Extract the [x, y] coordinate from the center of the cell holding the provided text.  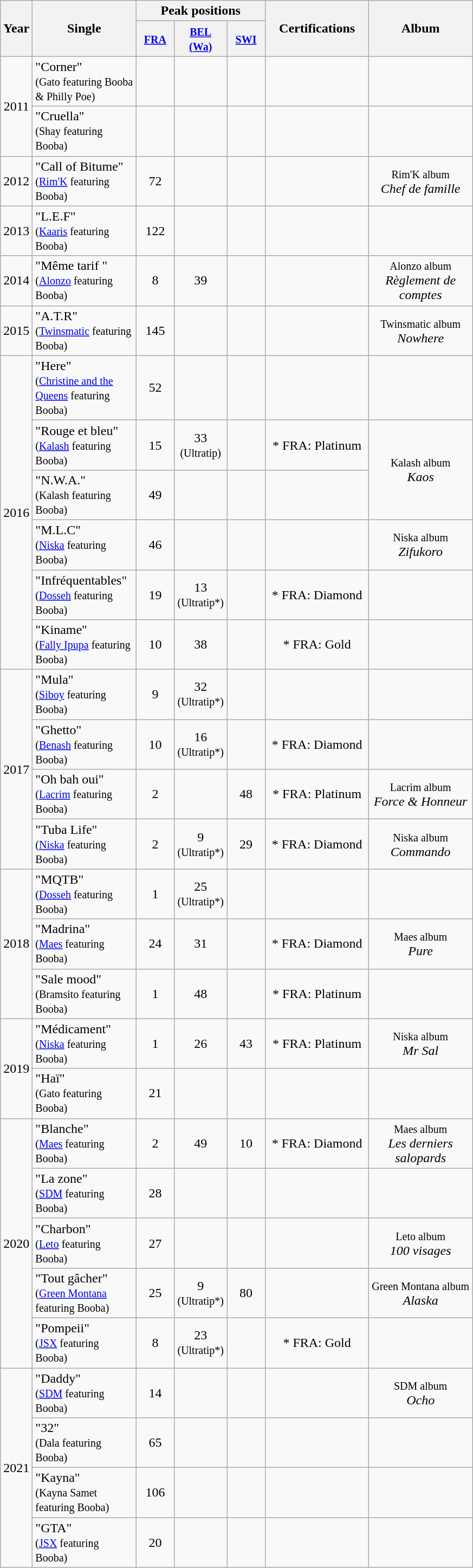
"Corner" (Gato featuring Booba & Philly Poe) [85, 81]
"MQTB"(Dosseh featuring Booba) [85, 894]
2018 [16, 944]
"A.T.R"(Twinsmatic featuring Booba) [85, 331]
"Tuba Life"(Niska featuring Booba) [85, 844]
"L.E.F"(Kaaris featuring Booba) [85, 231]
"Mula"(Siboy featuring Booba) [85, 695]
19 [155, 595]
20 [155, 1543]
65 [155, 1443]
72 [155, 181]
39 [200, 281]
SDM album Ocho [420, 1392]
Lacrim album Force & Honneur [420, 794]
"La zone"(SDM featuring Booba) [85, 1193]
Maes album Pure [420, 944]
Maes album Les derniers salopards [420, 1143]
2021 [16, 1467]
33(Ultratip) [200, 445]
"Cruella" (Shay featuring Booba) [85, 131]
2017 [16, 769]
"GTA"(JSX featuring Booba) [85, 1543]
"M.L.C"(Niska featuring Booba) [85, 545]
28 [155, 1193]
"Infréquentables"(Dosseh featuring Booba) [85, 595]
2019 [16, 1068]
24 [155, 944]
13(Ultratip*) [200, 595]
Rim'K album Chef de famille [420, 181]
145 [155, 331]
"Sale mood"(Bramsito featuring Booba) [85, 994]
"Oh bah oui"(Lacrim featuring Booba) [85, 794]
2016 [16, 513]
27 [155, 1243]
21 [155, 1093]
Green Montana album Alaska [420, 1293]
Peak positions [200, 11]
"Ghetto"(Benash featuring Booba) [85, 744]
14 [155, 1392]
"Here"(Christine and the Queens featuring Booba) [85, 388]
"Médicament"(Niska featuring Booba) [85, 1044]
"N.W.A."(Kalash featuring Booba) [85, 495]
25 [155, 1293]
Niska album Mr Sal [420, 1044]
38 [200, 645]
15 [155, 445]
2012 [16, 181]
25(Ultratip*) [200, 894]
106 [155, 1493]
"Même tarif "(Alonzo featuring Booba) [85, 281]
26 [200, 1044]
Niska album Commando [420, 844]
16(Ultratip*) [200, 744]
"Blanche"(Maes featuring Booba) [85, 1143]
31 [200, 944]
Year [16, 28]
FRA [155, 39]
2015 [16, 331]
2011 [16, 106]
32(Ultratip*) [200, 695]
Kalash album Kaos [420, 470]
43 [246, 1044]
SWI [246, 39]
Album [420, 28]
80 [246, 1293]
"Madrina"(Maes featuring Booba) [85, 944]
"Tout gâcher"(Green Montana featuring Booba) [85, 1293]
"32"(Dala featuring Booba) [85, 1443]
"Charbon"(Leto featuring Booba) [85, 1243]
"Rouge et bleu"(Kalash featuring Booba) [85, 445]
29 [246, 844]
"Kiname"(Fally Ipupa featuring Booba) [85, 645]
9 [155, 695]
"Pompeii"(JSX featuring Booba) [85, 1343]
Niska album Zifukoro [420, 545]
2020 [16, 1243]
122 [155, 231]
2014 [16, 281]
"Kayna"(Kayna Samet featuring Booba) [85, 1493]
2013 [16, 231]
Single [85, 28]
Alonzo album Règlement de comptes [420, 281]
23(Ultratip*) [200, 1343]
"Daddy"(SDM featuring Booba) [85, 1392]
Certifications [318, 28]
52 [155, 388]
"Call of Bitume"(Rim'K featuring Booba) [85, 181]
Leto album 100 visages [420, 1243]
46 [155, 545]
BEL(Wa) [200, 39]
"Haï"(Gato featuring Booba) [85, 1093]
Twinsmatic album Nowhere [420, 331]
